Scan for the cell matching the given text and deliver its (x, y) coordinate at center. 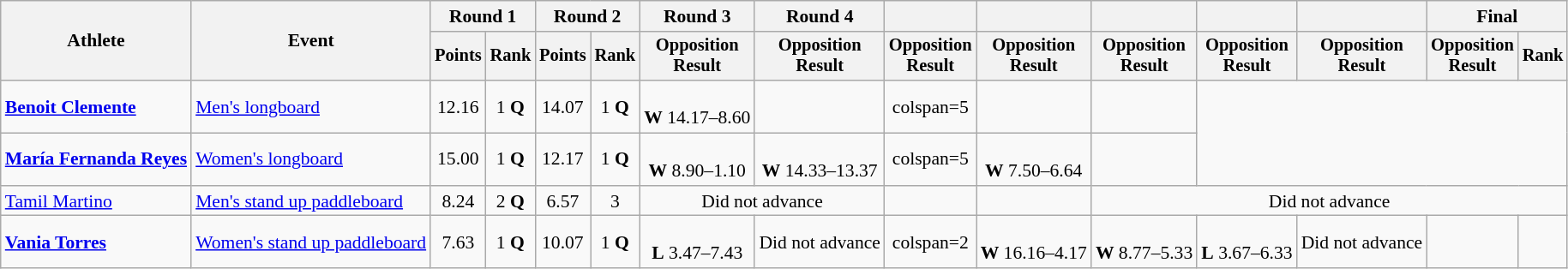
2 Q (511, 201)
Round 3 (697, 16)
Benoit Clemente (96, 106)
Round 1 (483, 16)
W 14.17–8.60 (697, 106)
3 (616, 201)
W 14.33–13.37 (820, 159)
Round 2 (587, 16)
7.63 (458, 242)
Event (310, 41)
María Fernanda Reyes (96, 159)
8.24 (458, 201)
12.17 (562, 159)
Final (1497, 16)
Athlete (96, 41)
Round 4 (820, 16)
W 8.77–5.33 (1144, 242)
12.16 (458, 106)
L 3.47–7.43 (697, 242)
colspan=2 (931, 242)
W 8.90–1.10 (697, 159)
Women's stand up paddleboard (310, 242)
Men's stand up paddleboard (310, 201)
Women's longboard (310, 159)
W 7.50–6.64 (1034, 159)
15.00 (458, 159)
Tamil Martino (96, 201)
6.57 (562, 201)
L 3.67–6.33 (1247, 242)
10.07 (562, 242)
Men's longboard (310, 106)
W 16.16–4.17 (1034, 242)
14.07 (562, 106)
Vania Torres (96, 242)
